Identify which cell holds the provided text, then report its [X, Y] central coordinate. 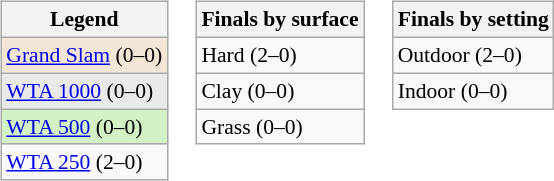
Finals by setting [474, 20]
Finals by surface [280, 20]
Outdoor (2–0) [474, 55]
Grand Slam (0–0) [84, 55]
Indoor (0–0) [474, 91]
Clay (0–0) [280, 91]
WTA 500 (0–0) [84, 127]
WTA 1000 (0–0) [84, 91]
Legend [84, 20]
Grass (0–0) [280, 127]
WTA 250 (2–0) [84, 162]
Hard (2–0) [280, 55]
